Provide the [X, Y] coordinate of the cell's center where the given text is located.  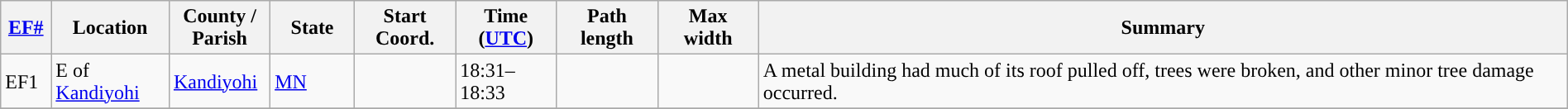
EF# [26, 28]
Time (UTC) [506, 28]
Path length [607, 28]
Kandiyohi [219, 81]
MN [313, 81]
A metal building had much of its roof pulled off, trees were broken, and other minor tree damage occurred. [1163, 81]
State [313, 28]
County / Parish [219, 28]
EF1 [26, 81]
Start Coord. [404, 28]
Location [111, 28]
18:31–18:33 [506, 81]
Max width [708, 28]
Summary [1163, 28]
E of Kandiyohi [111, 81]
